Return (x, y) of the center of cell containing provided text 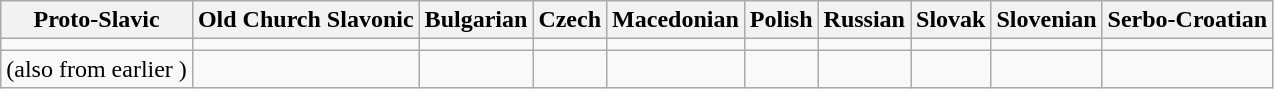
Polish (781, 20)
Russian (864, 20)
Proto-Slavic (97, 20)
Macedonian (676, 20)
Czech (570, 20)
Serbo-Croatian (1188, 20)
Old Church Slavonic (306, 20)
Bulgarian (476, 20)
Slovenian (1046, 20)
Slovak (950, 20)
(also from earlier ) (97, 69)
